From the cell containing the given text, extract its center point as [X, Y] coordinate. 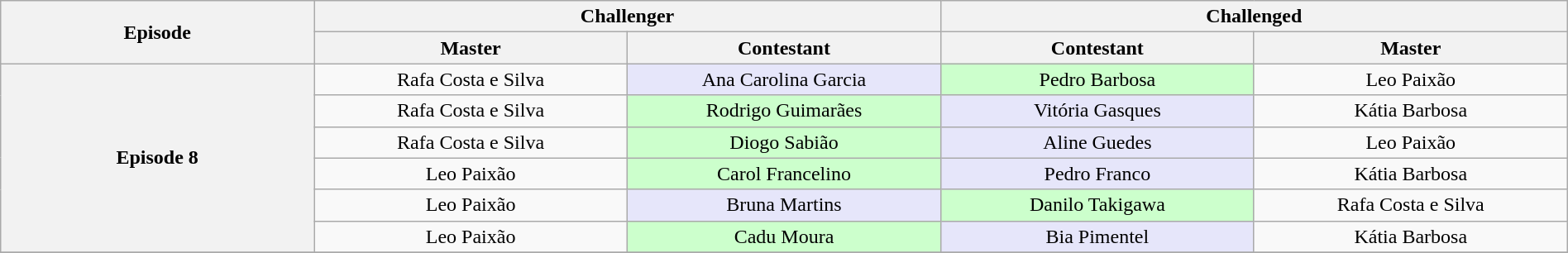
Danilo Takigawa [1097, 205]
Pedro Barbosa [1097, 79]
Episode 8 [157, 158]
Aline Guedes [1097, 142]
Rodrigo Guimarães [784, 111]
Carol Francelino [784, 174]
Challenger [628, 17]
Bruna Martins [784, 205]
Cadu Moura [784, 236]
Diogo Sabião [784, 142]
Challenged [1254, 17]
Episode [157, 32]
Vitória Gasques [1097, 111]
Bia Pimentel [1097, 236]
Pedro Franco [1097, 174]
Ana Carolina Garcia [784, 79]
